Return (X, Y) of the center of cell containing provided text 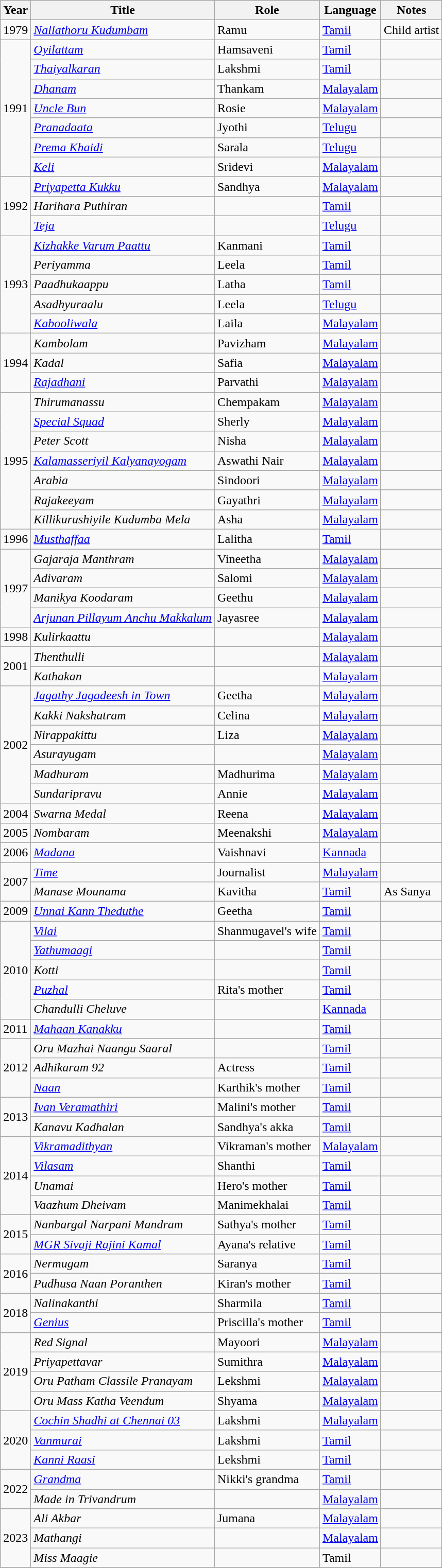
Mathangi (123, 1538)
Thirumanassu (123, 402)
Naan (123, 1087)
Sindoori (267, 480)
Priyapetta Kukku (123, 186)
Priyapettavar (123, 1362)
Geethu (267, 598)
As Sanya (411, 892)
Arabia (123, 480)
Puzhal (123, 990)
2009 (15, 911)
Rajadhani (123, 382)
Dhanam (123, 89)
1993 (15, 285)
Keli (123, 167)
Chempakam (267, 402)
Kakki Nakshatram (123, 715)
Manimekhalai (267, 1205)
Language (350, 10)
Pavizham (267, 343)
Liza (267, 735)
Time (123, 872)
2015 (15, 1235)
Kulirkaattu (123, 637)
Shanmugavel's wife (267, 931)
Thankam (267, 89)
1979 (15, 30)
Miss Maagie (123, 1558)
Unnai Kann Theduthe (123, 911)
2022 (15, 1489)
2007 (15, 882)
Madhurima (267, 774)
2013 (15, 1117)
Made in Trivandrum (123, 1499)
1995 (15, 461)
Vaishnavi (267, 852)
Special Squad (123, 421)
2016 (15, 1274)
Musthaffaa (123, 539)
Unamai (123, 1185)
Year (15, 10)
Role (267, 10)
Thenthulli (123, 657)
Sumithra (267, 1362)
Swarna Medal (123, 813)
Asurayugam (123, 754)
Vanmurai (123, 1440)
Nallathoru Kudumbam (123, 30)
Asadhyuraalu (123, 304)
Sandhya (267, 186)
Paadhukaappu (123, 285)
Mayoori (267, 1342)
Prema Khaidi (123, 147)
Kanmani (267, 245)
2006 (15, 852)
Kanni Raasi (123, 1459)
Rajakeeyam (123, 500)
Oru Mazhai Naangu Saaral (123, 1048)
Oyilattam (123, 49)
Oru Patham Classile Pranayam (123, 1381)
Sherly (267, 421)
Jayasree (267, 618)
Sathya's mother (267, 1225)
Cochin Shadhi at Chennai 03 (123, 1420)
Madhuram (123, 774)
Killikurushiyile Kudumba Mela (123, 519)
Laila (267, 324)
Kizhakke Varum Paattu (123, 245)
Peter Scott (123, 441)
Hero's mother (267, 1185)
Mahaan Kanakku (123, 1029)
Kambolam (123, 343)
Vikraman's mother (267, 1146)
Nalinakanthi (123, 1303)
Ayana's relative (267, 1244)
Title (123, 10)
Kanavu Kadhalan (123, 1126)
Thaiyalkaran (123, 69)
2010 (15, 970)
Oru Mass Katha Veendum (123, 1401)
Vaazhum Dheivam (123, 1205)
Kalamasseriyil Kalyanayogam (123, 461)
Annie (267, 794)
2012 (15, 1068)
Notes (411, 10)
Parvathi (267, 382)
Ramu (267, 30)
Lalitha (267, 539)
Vilai (123, 931)
Kadal (123, 363)
2005 (15, 833)
1997 (15, 588)
Saranya (267, 1264)
Yathumaagi (123, 950)
Pudhusa Naan Poranthen (123, 1283)
Manikya Koodaram (123, 598)
Periyamma (123, 265)
Jagathy Jagadeesh in Town (123, 696)
Nermugam (123, 1264)
Sundaripravu (123, 794)
Meenakshi (267, 833)
Asha (267, 519)
Priscilla's mother (267, 1323)
Adivaram (123, 578)
Nombaram (123, 833)
Gajaraja Manthram (123, 558)
Actress (267, 1068)
Celina (267, 715)
Harihara Puthiran (123, 206)
Manase Mounama (123, 892)
Vikramadithyan (123, 1146)
Adhikaram 92 (123, 1068)
2018 (15, 1313)
Kabooliwala (123, 324)
Gayathri (267, 500)
Kotti (123, 970)
Vilasam (123, 1166)
1991 (15, 108)
Arjunan Pillayum Anchu Makkalum (123, 618)
Salomi (267, 578)
Sandhya's akka (267, 1126)
2004 (15, 813)
Ali Akbar (123, 1519)
Sridevi (267, 167)
Nikki's grandma (267, 1479)
Jumana (267, 1519)
Pranadaata (123, 128)
Hamsaveni (267, 49)
MGR Sivaji Rajini Kamal (123, 1244)
Jyothi (267, 128)
Nisha (267, 441)
Sharmila (267, 1303)
Nirappakittu (123, 735)
Journalist (267, 872)
Sarala (267, 147)
Karthik's mother (267, 1087)
Shanthi (267, 1166)
Vineetha (267, 558)
Rita's mother (267, 990)
Ivan Veramathiri (123, 1107)
1992 (15, 206)
Shyama (267, 1401)
Chandulli Cheluve (123, 1009)
2002 (15, 745)
Kathakan (123, 676)
Madana (123, 852)
Child artist (411, 30)
Kavitha (267, 892)
Malini's mother (267, 1107)
2011 (15, 1029)
Teja (123, 225)
Nanbargal Narpani Mandram (123, 1225)
2020 (15, 1440)
Uncle Bun (123, 108)
2023 (15, 1538)
1996 (15, 539)
1994 (15, 363)
Rosie (267, 108)
Red Signal (123, 1342)
Genius (123, 1323)
Safia (267, 363)
Latha (267, 285)
Grandma (123, 1479)
2019 (15, 1371)
1998 (15, 637)
2001 (15, 666)
Aswathi Nair (267, 461)
2014 (15, 1175)
Reena (267, 813)
Kiran's mother (267, 1283)
